Provide the [x, y] coordinate of the cell's center where the given text is located.  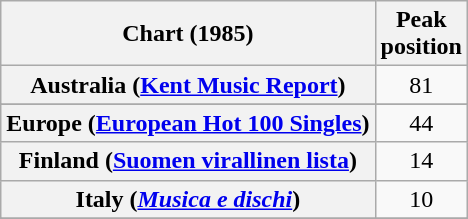
10 [421, 199]
Finland (Suomen virallinen lista) [188, 161]
Chart (1985) [188, 34]
Europe (European Hot 100 Singles) [188, 123]
44 [421, 123]
Peakposition [421, 34]
Australia (Kent Music Report) [188, 85]
14 [421, 161]
Italy (Musica e dischi) [188, 199]
81 [421, 85]
